Return the [x, y] coordinate for the center point of the cell that contains the specified text.  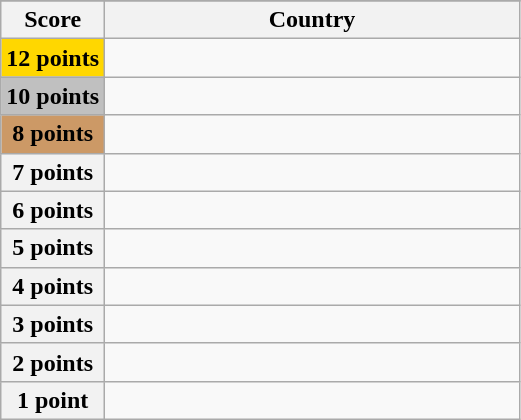
8 points [53, 134]
1 point [53, 400]
3 points [53, 324]
7 points [53, 172]
2 points [53, 362]
4 points [53, 286]
12 points [53, 58]
Score [53, 20]
6 points [53, 210]
Country [312, 20]
5 points [53, 248]
10 points [53, 96]
